Determine the (x, y) coordinate at the center of the cell enclosing the given text.  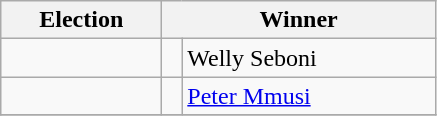
Welly Seboni (309, 58)
Winner (299, 20)
Peter Mmusi (309, 96)
Election (82, 20)
